Identify which cell holds the provided text, then report its (X, Y) central coordinate. 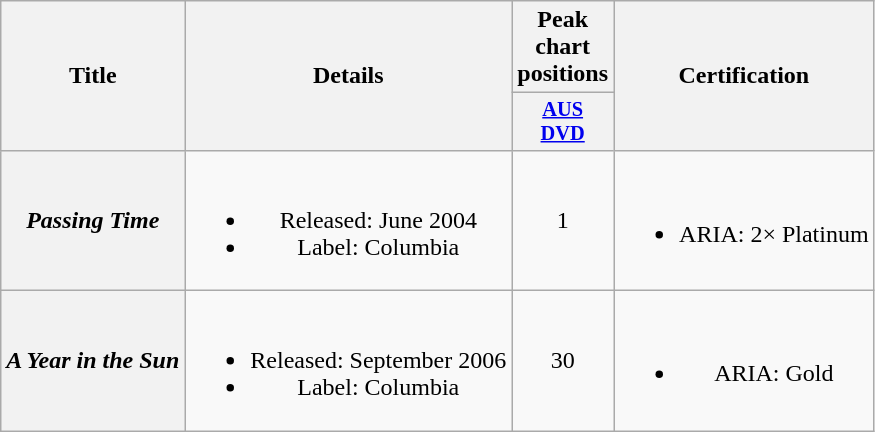
1 (563, 220)
30 (563, 361)
ARIA: 2× Platinum (744, 220)
Details (348, 76)
Peak chart positions (563, 47)
Certification (744, 76)
Released: September 2006Label: Columbia (348, 361)
AUSDVD (563, 122)
Passing Time (93, 220)
ARIA: Gold (744, 361)
Released: June 2004Label: Columbia (348, 220)
A Year in the Sun (93, 361)
Title (93, 76)
